Locate the cell with the specified text and output its (x, y) center coordinate. 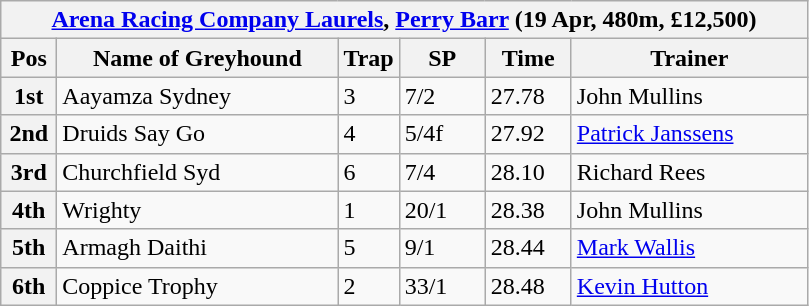
2nd (29, 134)
Armagh Daithi (198, 248)
27.78 (528, 96)
1 (368, 210)
6th (29, 286)
28.48 (528, 286)
28.44 (528, 248)
28.38 (528, 210)
Mark Wallis (689, 248)
Name of Greyhound (198, 58)
Patrick Janssens (689, 134)
Wrighty (198, 210)
SP (442, 58)
4 (368, 134)
27.92 (528, 134)
Pos (29, 58)
Time (528, 58)
9/1 (442, 248)
3rd (29, 172)
Coppice Trophy (198, 286)
Richard Rees (689, 172)
7/2 (442, 96)
Aayamza Sydney (198, 96)
4th (29, 210)
33/1 (442, 286)
Druids Say Go (198, 134)
7/4 (442, 172)
Arena Racing Company Laurels, Perry Barr (19 Apr, 480m, £12,500) (404, 20)
5 (368, 248)
Trainer (689, 58)
1st (29, 96)
6 (368, 172)
5/4f (442, 134)
5th (29, 248)
20/1 (442, 210)
Kevin Hutton (689, 286)
Churchfield Syd (198, 172)
28.10 (528, 172)
Trap (368, 58)
3 (368, 96)
2 (368, 286)
